Determine the [X, Y] coordinate at the center of the cell enclosing the given text.  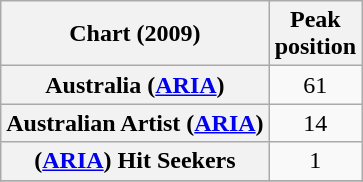
14 [315, 123]
Peakposition [315, 34]
61 [315, 85]
Australian Artist (ARIA) [135, 123]
(ARIA) Hit Seekers [135, 161]
1 [315, 161]
Chart (2009) [135, 34]
Australia (ARIA) [135, 85]
